Capture the cell that displays the provided text and extract its [x, y] central coordinate. 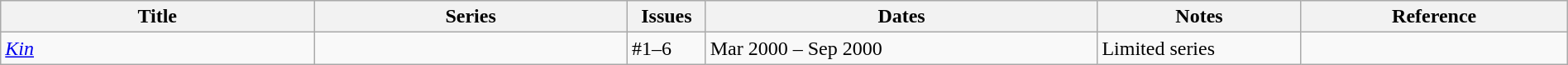
Kin [157, 48]
Dates [901, 17]
Reference [1434, 17]
Issues [667, 17]
Mar 2000 – Sep 2000 [901, 48]
#1–6 [667, 48]
Notes [1199, 17]
Series [471, 17]
Limited series [1199, 48]
Title [157, 17]
